For the text-containing cell, return its midpoint in [X, Y] coordinate format. 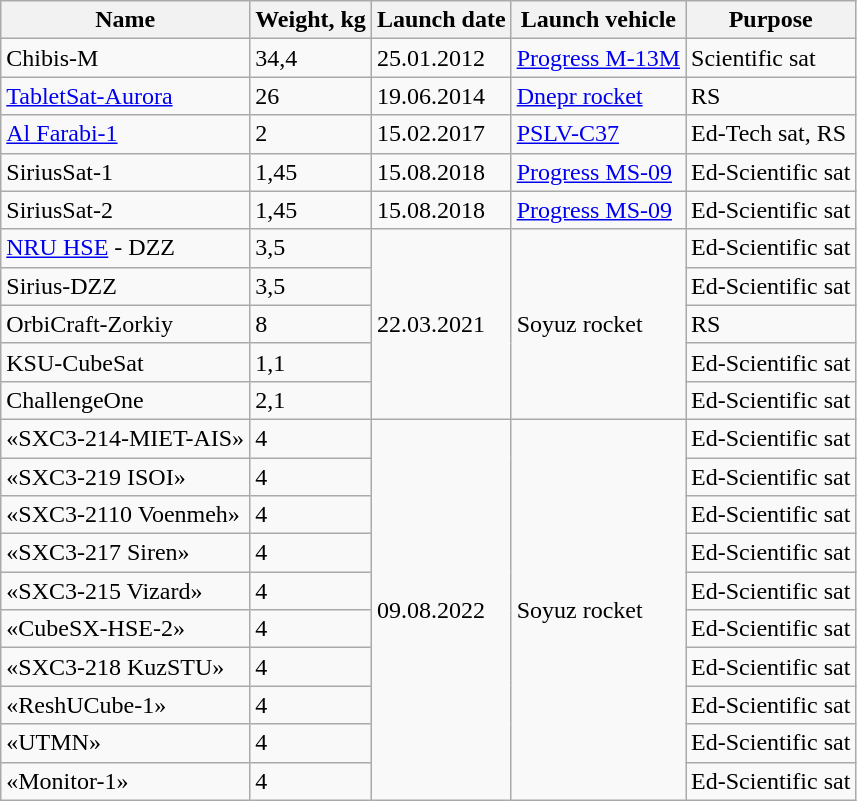
Launch vehicle [598, 20]
«CubeSX-HSE-2» [126, 629]
25.01.2012 [441, 58]
Progress M-13M [598, 58]
«SXC3-215 Vizard» [126, 591]
26 [311, 96]
KSU-CubeSat [126, 362]
Scientific sat [771, 58]
«UTMN» [126, 743]
ChallengeOne [126, 400]
Purpose [771, 20]
09.08.2022 [441, 610]
PSLV-C37 [598, 134]
«Monitor-1» [126, 781]
Dnepr rocket [598, 96]
SiriusSat-2 [126, 210]
19.06.2014 [441, 96]
22.03.2021 [441, 324]
«SXC3-214-MIET-AIS» [126, 438]
«SXC3-219 ISOI» [126, 477]
«SXC3-2110 Voenmeh» [126, 515]
2,1 [311, 400]
SiriusSat-1 [126, 172]
Ed-Tech sat, RS [771, 134]
8 [311, 324]
OrbiCraft-Zorkiy [126, 324]
Al Farabi-1 [126, 134]
15.02.2017 [441, 134]
34,4 [311, 58]
NRU HSE - DZZ [126, 248]
Sirius-DZZ [126, 286]
«SXC3-218 KuzSTU» [126, 667]
Chibis-М [126, 58]
1,1 [311, 362]
Name [126, 20]
Weight, kg [311, 20]
Launch date [441, 20]
«SXC3-217 Siren» [126, 553]
TabletSat-Aurora [126, 96]
«ReshUCube-1» [126, 705]
2 [311, 134]
